Return (x, y) of the center of cell containing provided text 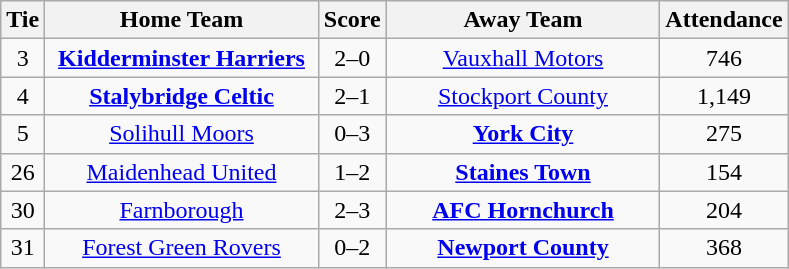
0–2 (352, 248)
Vauxhall Motors (523, 58)
Maidenhead United (182, 172)
746 (724, 58)
1–2 (352, 172)
Kidderminster Harriers (182, 58)
2–0 (352, 58)
Home Team (182, 20)
Stalybridge Celtic (182, 96)
Attendance (724, 20)
3 (23, 58)
York City (523, 134)
31 (23, 248)
1,149 (724, 96)
Score (352, 20)
Stockport County (523, 96)
154 (724, 172)
204 (724, 210)
Staines Town (523, 172)
30 (23, 210)
2–1 (352, 96)
2–3 (352, 210)
275 (724, 134)
Forest Green Rovers (182, 248)
AFC Hornchurch (523, 210)
Solihull Moors (182, 134)
Tie (23, 20)
Farnborough (182, 210)
368 (724, 248)
26 (23, 172)
0–3 (352, 134)
5 (23, 134)
Away Team (523, 20)
Newport County (523, 248)
4 (23, 96)
